Extract the (X, Y) coordinate from the center of the cell holding the provided text.  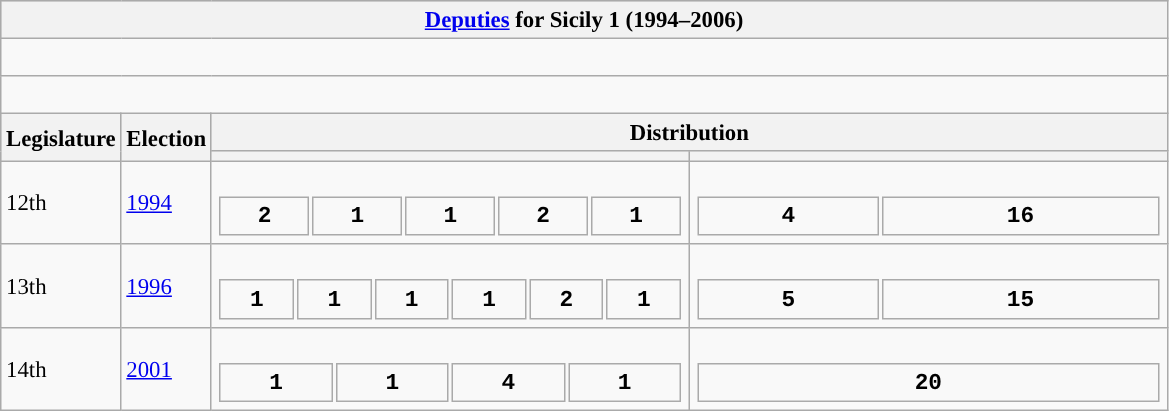
1 1 1 1 2 1 (450, 286)
Election (166, 138)
16 (1020, 216)
Deputies for Sicily 1 (1994–2006) (584, 20)
1994 (166, 204)
13th (61, 286)
Distribution (689, 133)
1 1 4 1 (450, 368)
15 (1020, 300)
4 16 (928, 204)
14th (61, 368)
2 1 1 2 1 (450, 204)
12th (61, 204)
2001 (166, 368)
5 15 (928, 286)
1996 (166, 286)
5 (788, 300)
Legislature (61, 138)
